Locate the cell with the specified text and output its [x, y] center coordinate. 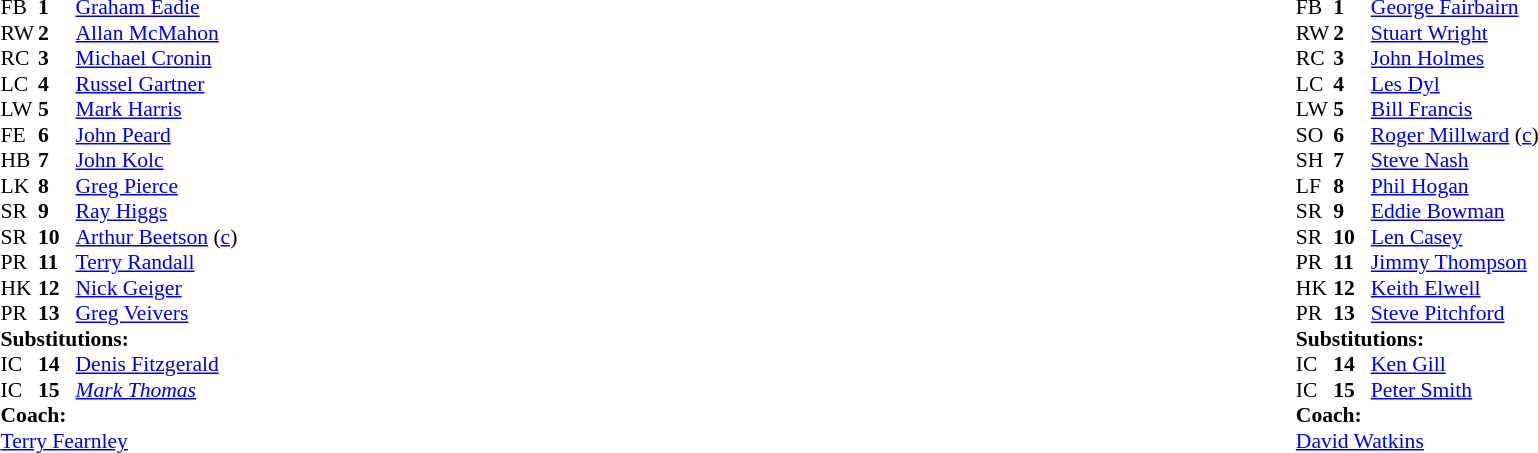
Denis Fitzgerald [157, 365]
Ray Higgs [157, 211]
Greg Pierce [157, 186]
Terry Randall [157, 263]
Coach: [118, 415]
SH [1315, 161]
Michael Cronin [157, 59]
Russel Gartner [157, 84]
John Kolc [157, 161]
FE [19, 135]
LF [1315, 186]
LK [19, 186]
Substitutions: [118, 339]
HB [19, 161]
Nick Geiger [157, 288]
Arthur Beetson (c) [157, 237]
Mark Harris [157, 109]
Allan McMahon [157, 33]
Greg Veivers [157, 313]
Mark Thomas [157, 390]
John Peard [157, 135]
SO [1315, 135]
